Provide the [x, y] coordinate of the cell's center where the given text is located.  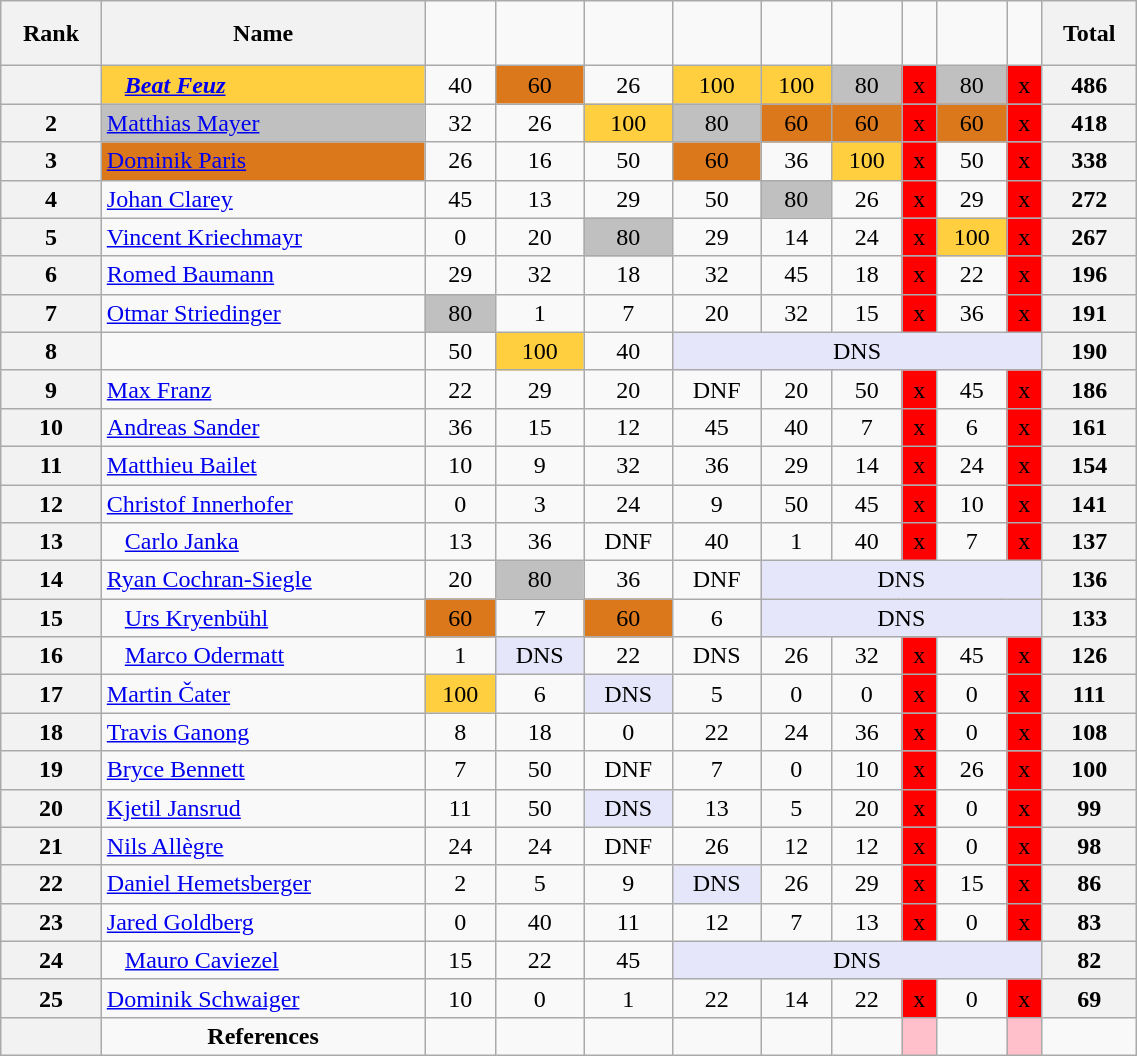
486 [1090, 85]
Martin Čater [263, 694]
418 [1090, 123]
Johan Clarey [263, 199]
Matthias Mayer [263, 123]
82 [1090, 960]
133 [1090, 618]
21 [52, 846]
Kjetil Jansrud [263, 808]
136 [1090, 580]
References [263, 1036]
Marco Odermatt [263, 656]
Jared Goldberg [263, 922]
190 [1090, 351]
Dominik Schwaiger [263, 998]
Matthieu Bailet [263, 465]
Ryan Cochran-Siegle [263, 580]
99 [1090, 808]
Andreas Sander [263, 427]
19 [52, 770]
Total [1090, 34]
25 [52, 998]
Bryce Bennett [263, 770]
Otmar Striedinger [263, 313]
Carlo Janka [263, 542]
Vincent Kriechmayr [263, 237]
Christof Innerhofer [263, 503]
Nils Allègre [263, 846]
272 [1090, 199]
267 [1090, 237]
108 [1090, 732]
154 [1090, 465]
17 [52, 694]
Rank [52, 34]
141 [1090, 503]
Mauro Caviezel [263, 960]
137 [1090, 542]
86 [1090, 884]
196 [1090, 275]
69 [1090, 998]
Name [263, 34]
126 [1090, 656]
Beat Feuz [263, 85]
Dominik Paris [263, 161]
338 [1090, 161]
Max Franz [263, 389]
4 [52, 199]
23 [52, 922]
161 [1090, 427]
Urs Kryenbühl [263, 618]
Travis Ganong [263, 732]
Daniel Hemetsberger [263, 884]
111 [1090, 694]
191 [1090, 313]
98 [1090, 846]
186 [1090, 389]
Romed Baumann [263, 275]
83 [1090, 922]
